Identify which cell holds the provided text, then report its (X, Y) central coordinate. 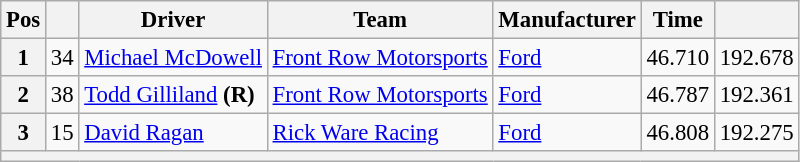
Pos (24, 20)
3 (24, 133)
46.710 (678, 58)
Time (678, 20)
Manufacturer (567, 20)
15 (62, 133)
192.678 (756, 58)
38 (62, 95)
Todd Gilliland (R) (173, 95)
34 (62, 58)
46.787 (678, 95)
46.808 (678, 133)
Team (380, 20)
192.361 (756, 95)
Driver (173, 20)
Rick Ware Racing (380, 133)
David Ragan (173, 133)
2 (24, 95)
192.275 (756, 133)
1 (24, 58)
Michael McDowell (173, 58)
